Locate the cell with the specified text and output its (x, y) center coordinate. 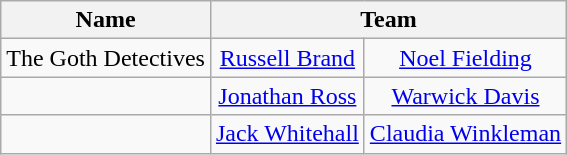
Warwick Davis (465, 96)
Jonathan Ross (287, 96)
The Goth Detectives (106, 58)
Claudia Winkleman (465, 134)
Russell Brand (287, 58)
Jack Whitehall (287, 134)
Team (388, 20)
Name (106, 20)
Noel Fielding (465, 58)
